Detect which cell encompasses the target text, then output its [x, y] center coordinate. 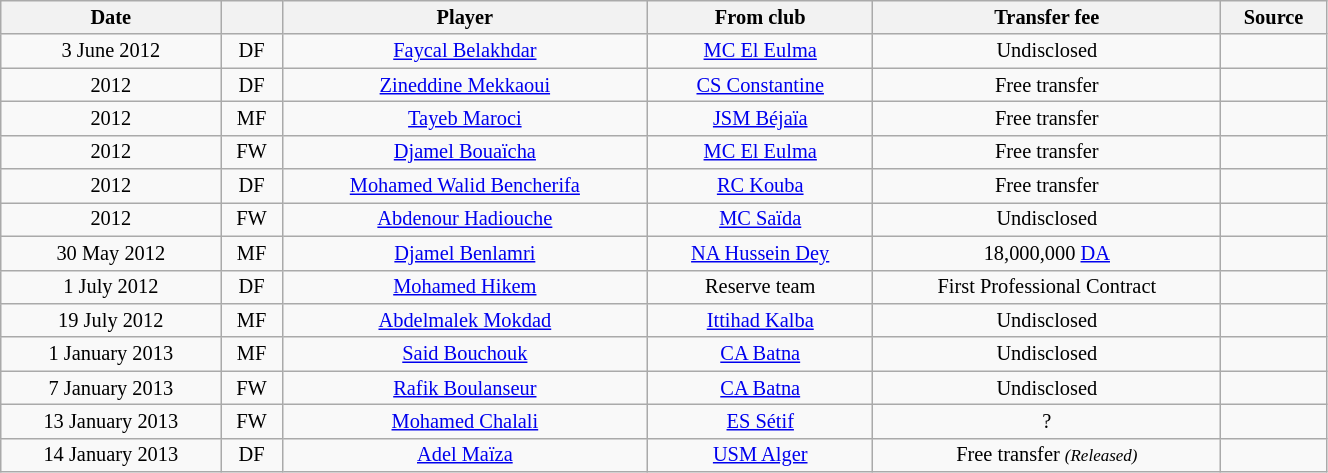
Tayeb Maroci [464, 118]
Said Bouchouk [464, 354]
Djamel Bouaïcha [464, 152]
14 January 2013 [111, 455]
NA Hussein Dey [760, 253]
Source [1274, 17]
First Professional Contract [1047, 287]
3 June 2012 [111, 51]
CS Constantine [760, 85]
Rafik Boulanseur [464, 388]
Free transfer (Released) [1047, 455]
Abdelmalek Mokdad [464, 320]
1 January 2013 [111, 354]
18,000,000 DA [1047, 253]
Mohamed Chalali [464, 421]
USM Alger [760, 455]
19 July 2012 [111, 320]
Abdenour Hadiouche [464, 219]
Adel Maïza [464, 455]
JSM Béjaïa [760, 118]
Mohamed Walid Bencherifa [464, 186]
7 January 2013 [111, 388]
Date [111, 17]
Transfer fee [1047, 17]
13 January 2013 [111, 421]
Faycal Belakhdar [464, 51]
? [1047, 421]
Zineddine Mekkaoui [464, 85]
From club [760, 17]
30 May 2012 [111, 253]
ES Sétif [760, 421]
Mohamed Hikem [464, 287]
MC Saïda [760, 219]
Reserve team [760, 287]
Player [464, 17]
1 July 2012 [111, 287]
RC Kouba [760, 186]
Djamel Benlamri [464, 253]
Ittihad Kalba [760, 320]
